For the text-containing cell, return its midpoint in [X, Y] coordinate format. 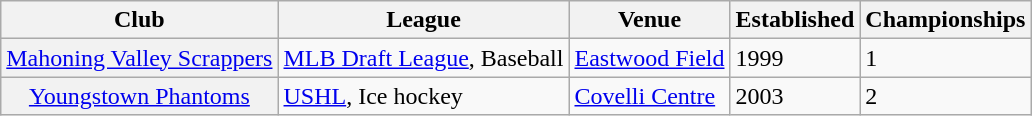
Eastwood Field [650, 58]
1 [946, 58]
1999 [795, 58]
Mahoning Valley Scrappers [140, 58]
Venue [650, 20]
League [424, 20]
Championships [946, 20]
Club [140, 20]
Youngstown Phantoms [140, 96]
MLB Draft League, Baseball [424, 58]
USHL, Ice hockey [424, 96]
2003 [795, 96]
Covelli Centre [650, 96]
Established [795, 20]
2 [946, 96]
